Find where the given text appears and provide that cell's center as [x, y] coordinate. 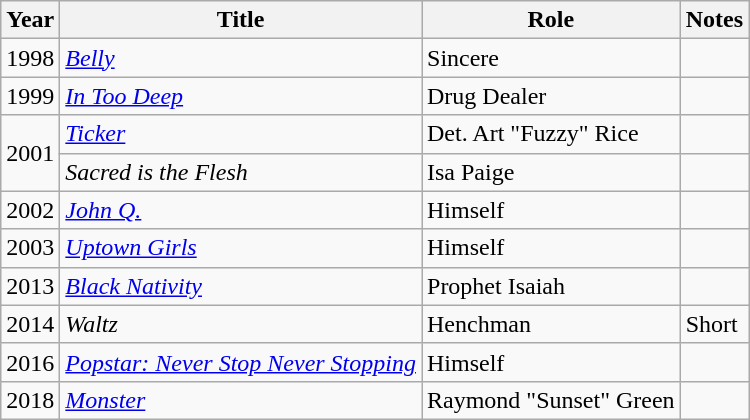
2002 [30, 210]
In Too Deep [241, 96]
2013 [30, 286]
2014 [30, 324]
John Q. [241, 210]
Year [30, 20]
Role [552, 20]
Monster [241, 400]
Waltz [241, 324]
Notes [714, 20]
Short [714, 324]
1999 [30, 96]
Uptown Girls [241, 248]
2003 [30, 248]
Belly [241, 58]
Henchman [552, 324]
Sacred is the Flesh [241, 172]
Prophet Isaiah [552, 286]
Title [241, 20]
Isa Paige [552, 172]
Sincere [552, 58]
Drug Dealer [552, 96]
1998 [30, 58]
Ticker [241, 134]
2018 [30, 400]
2016 [30, 362]
Det. Art "Fuzzy" Rice [552, 134]
Raymond "Sunset" Green [552, 400]
Popstar: Never Stop Never Stopping [241, 362]
Black Nativity [241, 286]
2001 [30, 153]
